Return [X, Y] of the center of cell containing provided text 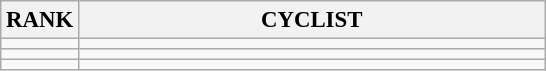
RANK [40, 20]
CYCLIST [312, 20]
